Provide the (x, y) coordinate of the cell's center where the given text is located.  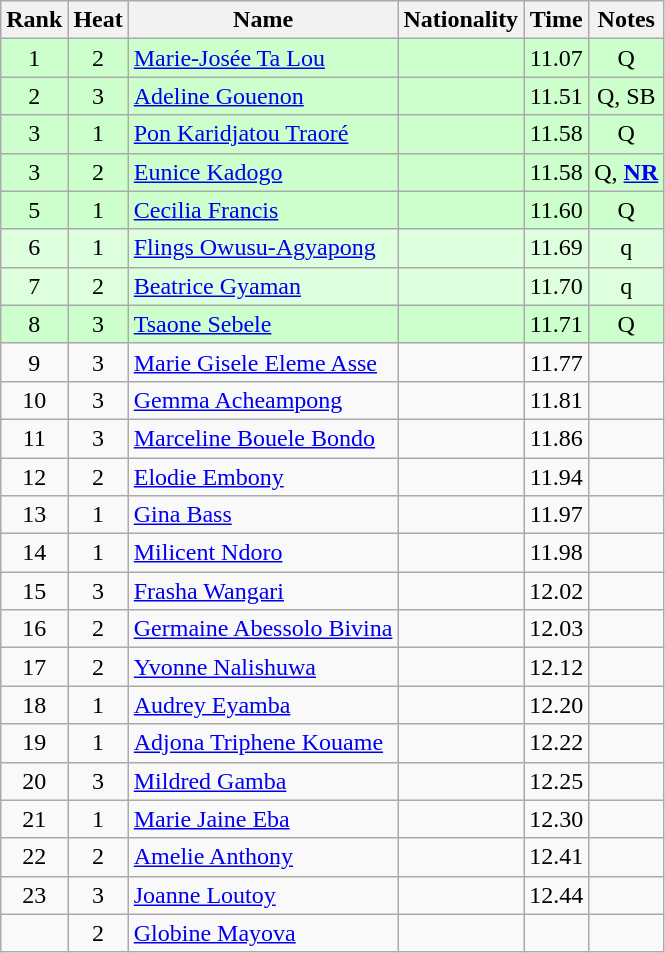
11.97 (556, 515)
17 (34, 667)
12.22 (556, 743)
12.25 (556, 781)
Yvonne Nalishuwa (263, 667)
11.71 (556, 324)
12.12 (556, 667)
19 (34, 743)
10 (34, 400)
12.02 (556, 591)
8 (34, 324)
13 (34, 515)
Q, NR (626, 172)
Q, SB (626, 96)
11.51 (556, 96)
Marceline Bouele Bondo (263, 438)
20 (34, 781)
23 (34, 895)
16 (34, 629)
12 (34, 477)
12.03 (556, 629)
Milicent Ndoro (263, 553)
Cecilia Francis (263, 210)
Globine Mayova (263, 933)
Mildred Gamba (263, 781)
5 (34, 210)
Elodie Embony (263, 477)
Marie-Josée Ta Lou (263, 58)
6 (34, 248)
Marie Jaine Eba (263, 819)
Gina Bass (263, 515)
Marie Gisele Eleme Asse (263, 362)
11.98 (556, 553)
Amelie Anthony (263, 857)
18 (34, 705)
Adjona Triphene Kouame (263, 743)
Rank (34, 20)
11 (34, 438)
21 (34, 819)
12.20 (556, 705)
22 (34, 857)
Beatrice Gyaman (263, 286)
Frasha Wangari (263, 591)
9 (34, 362)
Flings Owusu-Agyapong (263, 248)
12.41 (556, 857)
11.07 (556, 58)
Eunice Kadogo (263, 172)
Joanne Loutoy (263, 895)
Pon Karidjatou Traoré (263, 134)
11.69 (556, 248)
15 (34, 591)
Heat (98, 20)
Name (263, 20)
7 (34, 286)
Germaine Abessolo Bivina (263, 629)
11.77 (556, 362)
14 (34, 553)
Notes (626, 20)
11.86 (556, 438)
Adeline Gouenon (263, 96)
Nationality (461, 20)
Time (556, 20)
12.30 (556, 819)
11.81 (556, 400)
Tsaone Sebele (263, 324)
11.94 (556, 477)
Gemma Acheampong (263, 400)
11.70 (556, 286)
11.60 (556, 210)
12.44 (556, 895)
Audrey Eyamba (263, 705)
